Scan for the cell matching the given text and deliver its [x, y] coordinate at center. 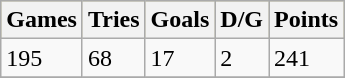
195 [42, 58]
17 [180, 58]
D/G [242, 20]
Goals [180, 20]
68 [114, 58]
Tries [114, 20]
241 [306, 58]
Games [42, 20]
2 [242, 58]
Points [306, 20]
